Return [X, Y] of the center of cell containing provided text 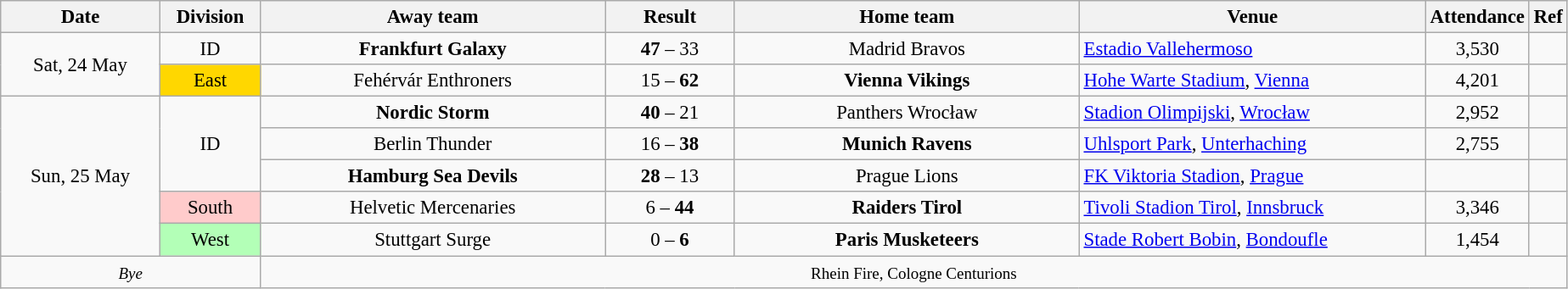
Vienna Vikings [907, 81]
2,755 [1477, 144]
Munich Ravens [907, 144]
Prague Lions [907, 176]
South [211, 208]
1,454 [1477, 240]
3,346 [1477, 208]
0 – 6 [671, 240]
FK Viktoria Stadion, Prague [1252, 176]
2,952 [1477, 113]
Date [81, 17]
Nordic Storm [433, 113]
Fehérvár Enthroners [433, 81]
Stadion Olimpijski, Wrocław [1252, 113]
3,530 [1477, 49]
Bye [131, 272]
Ref [1548, 17]
East [211, 81]
Panthers Wrocław [907, 113]
Tivoli Stadion Tirol, Innsbruck [1252, 208]
Home team [907, 17]
Estadio Vallehermoso [1252, 49]
Paris Musketeers [907, 240]
40 – 21 [671, 113]
16 – 38 [671, 144]
Hohe Warte Stadium, Vienna [1252, 81]
Stade Robert Bobin, Bondoufle [1252, 240]
Sun, 25 May [81, 176]
Venue [1252, 17]
Berlin Thunder [433, 144]
Result [671, 17]
47 – 33 [671, 49]
Uhlsport Park, Unterhaching [1252, 144]
Frankfurt Galaxy [433, 49]
Division [211, 17]
Away team [433, 17]
Stuttgart Surge [433, 240]
Madrid Bravos [907, 49]
28 – 13 [671, 176]
4,201 [1477, 81]
6 – 44 [671, 208]
Helvetic Mercenaries [433, 208]
Sat, 24 May [81, 64]
Hamburg Sea Devils [433, 176]
15 – 62 [671, 81]
Rhein Fire, Cologne Centurions [913, 272]
Attendance [1477, 17]
West [211, 240]
Raiders Tirol [907, 208]
